Scan for the cell matching the given text and deliver its (X, Y) coordinate at center. 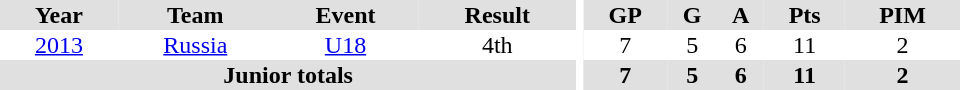
Event (346, 15)
U18 (346, 45)
Result (497, 15)
4th (497, 45)
Team (196, 15)
A (740, 15)
Junior totals (288, 75)
Russia (196, 45)
G (692, 15)
Year (59, 15)
GP (625, 15)
2013 (59, 45)
PIM (902, 15)
Pts (804, 15)
